Extract the [x, y] coordinate from the center of the cell holding the provided text.  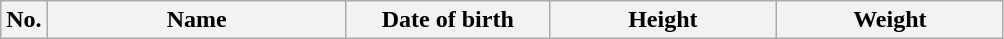
No. [24, 20]
Height [662, 20]
Weight [890, 20]
Date of birth [448, 20]
Name [196, 20]
